Extract the (X, Y) coordinate from the center of the cell holding the provided text.  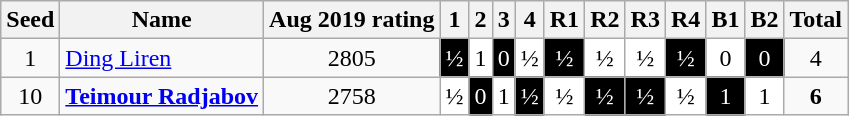
R2 (605, 20)
10 (30, 96)
2805 (352, 58)
B2 (764, 20)
Ding Liren (162, 58)
R3 (645, 20)
2 (480, 20)
Teimour Radjabov (162, 96)
R1 (564, 20)
6 (816, 96)
R4 (685, 20)
Aug 2019 rating (352, 20)
Name (162, 20)
B1 (726, 20)
3 (504, 20)
2758 (352, 96)
Seed (30, 20)
Total (816, 20)
